Find where the given text appears and provide that cell's center as (X, Y) coordinate. 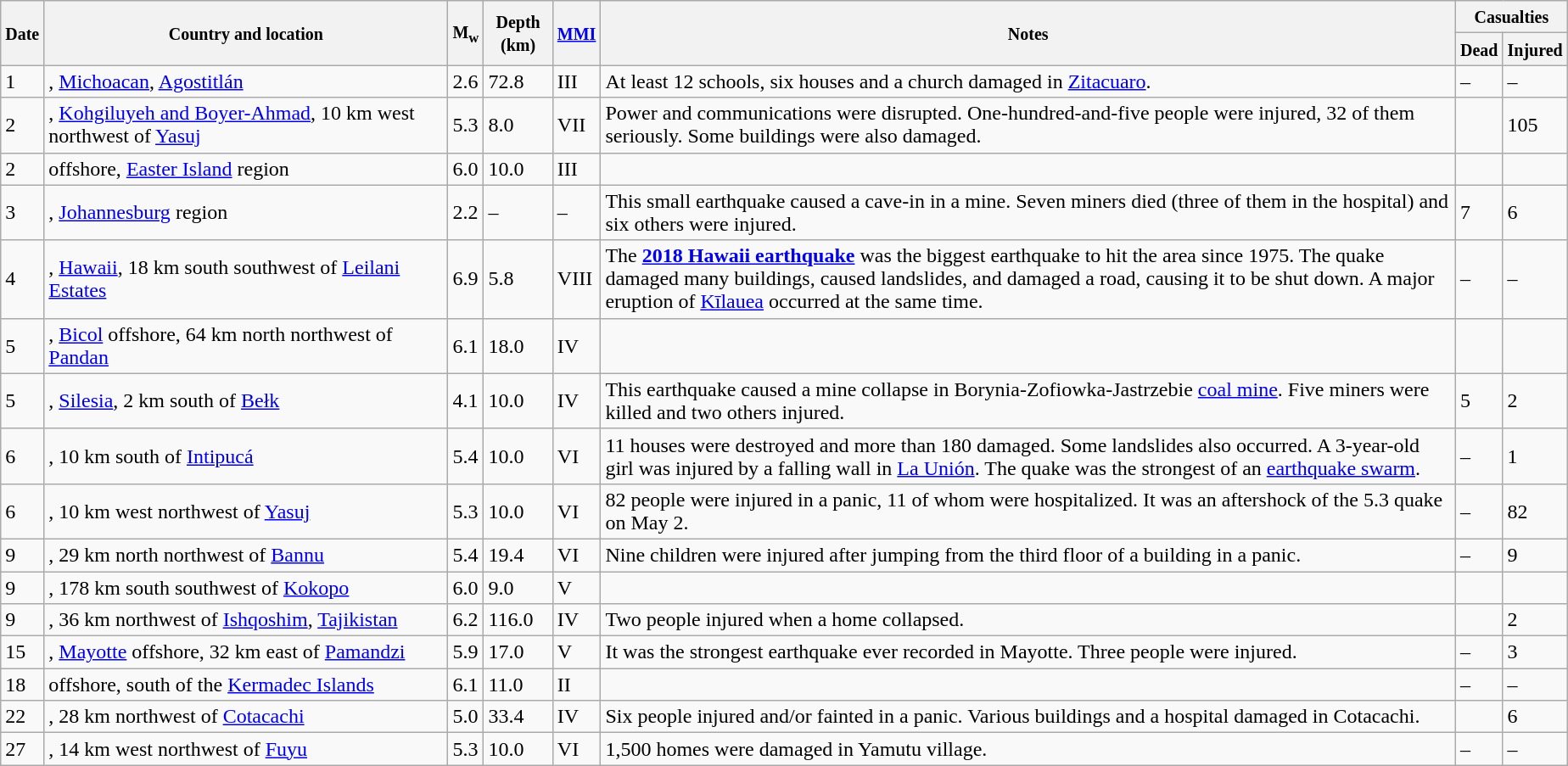
105 (1535, 126)
Notes (1028, 33)
6.9 (466, 279)
116.0 (518, 620)
2.2 (466, 212)
Nine children were injured after jumping from the third floor of a building in a panic. (1028, 555)
27 (22, 749)
Injured (1535, 49)
18 (22, 685)
, 10 km south of Intipucá (246, 456)
82 (1535, 511)
6.2 (466, 620)
82 people were injured in a panic, 11 of whom were hospitalized. It was an aftershock of the 5.3 quake on May 2. (1028, 511)
Country and location (246, 33)
, Mayotte offshore, 32 km east of Pamandzi (246, 652)
15 (22, 652)
offshore, south of the Kermadec Islands (246, 685)
72.8 (518, 81)
Mw (466, 33)
, 28 km northwest of Cotacachi (246, 717)
5.8 (518, 279)
, 29 km north northwest of Bannu (246, 555)
5.9 (466, 652)
11.0 (518, 685)
, Michoacan, Agostitlán (246, 81)
Dead (1479, 49)
Two people injured when a home collapsed. (1028, 620)
7 (1479, 212)
8.0 (518, 126)
22 (22, 717)
18.0 (518, 346)
, Silesia, 2 km south of Bełk (246, 400)
5.0 (466, 717)
, Hawaii, 18 km south southwest of Leilani Estates (246, 279)
II (577, 685)
Casualties (1511, 17)
1,500 homes were damaged in Yamutu village. (1028, 749)
VII (577, 126)
It was the strongest earthquake ever recorded in Mayotte. Three people were injured. (1028, 652)
, 10 km west northwest of Yasuj (246, 511)
At least 12 schools, six houses and a church damaged in Zitacuaro. (1028, 81)
Date (22, 33)
, 36 km northwest of Ishqoshim, Tajikistan (246, 620)
33.4 (518, 717)
offshore, Easter Island region (246, 169)
9.0 (518, 588)
4.1 (466, 400)
This earthquake caused a mine collapse in Borynia-Zofiowka-Jastrzebie coal mine. Five miners were killed and two others injured. (1028, 400)
, 14 km west northwest of Fuyu (246, 749)
MMI (577, 33)
, Bicol offshore, 64 km north northwest of Pandan (246, 346)
Depth (km) (518, 33)
This small earthquake caused a cave-in in a mine. Seven miners died (three of them in the hospital) and six others were injured. (1028, 212)
Power and communications were disrupted. One-hundred-and-five people were injured, 32 of them seriously. Some buildings were also damaged. (1028, 126)
2.6 (466, 81)
19.4 (518, 555)
4 (22, 279)
, 178 km south southwest of Kokopo (246, 588)
17.0 (518, 652)
, Kohgiluyeh and Boyer-Ahmad, 10 km west northwest of Yasuj (246, 126)
Six people injured and/or fainted in a panic. Various buildings and a hospital damaged in Cotacachi. (1028, 717)
VIII (577, 279)
, Johannesburg region (246, 212)
